Search for the cell housing the specified text and yield its [x, y] center coordinate. 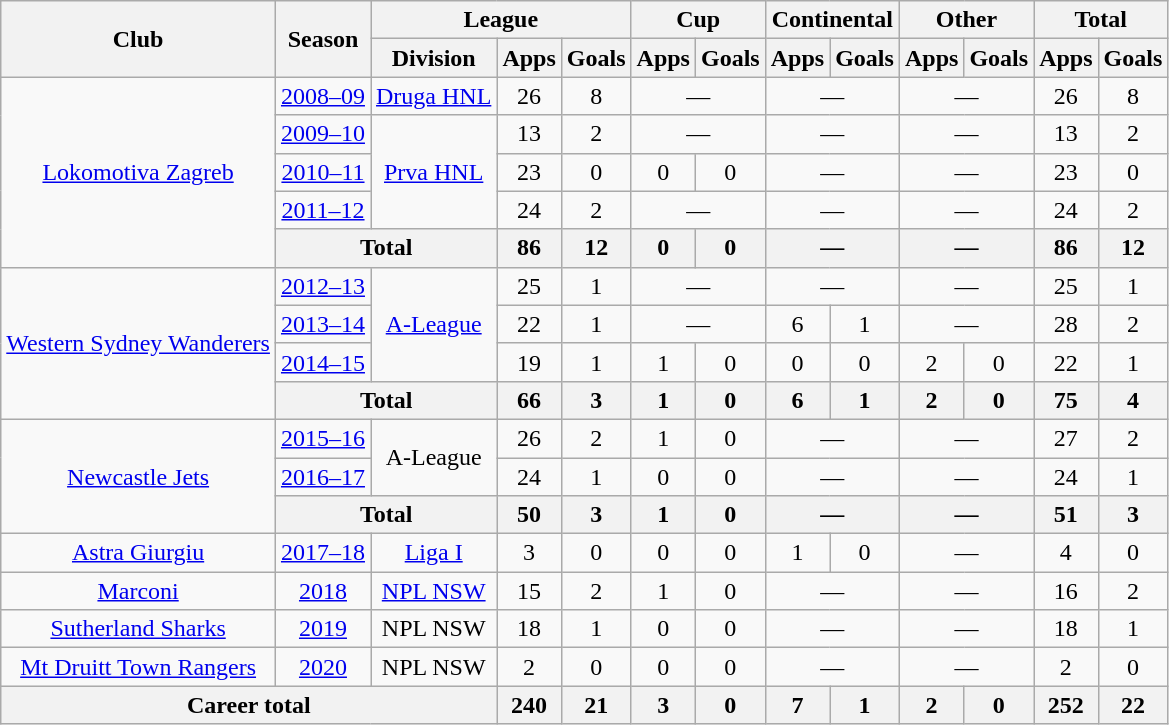
19 [529, 362]
League [500, 20]
75 [1066, 400]
Cup [698, 20]
21 [596, 705]
Western Sydney Wanderers [138, 343]
Sutherland Sharks [138, 629]
2010–11 [322, 172]
28 [1066, 324]
Marconi [138, 591]
Mt Druitt Town Rangers [138, 667]
Division [433, 58]
2017–18 [322, 553]
27 [1066, 438]
2008–09 [322, 96]
Other [966, 20]
2012–13 [322, 286]
2018 [322, 591]
Prva HNL [433, 172]
Career total [249, 705]
252 [1066, 705]
2019 [322, 629]
Continental [832, 20]
Season [322, 39]
Astra Giurgiu [138, 553]
2020 [322, 667]
Lokomotiva Zagreb [138, 172]
15 [529, 591]
2015–16 [322, 438]
2013–14 [322, 324]
Newcastle Jets [138, 476]
2009–10 [322, 134]
Druga HNL [433, 96]
2011–12 [322, 210]
Club [138, 39]
Liga I [433, 553]
16 [1066, 591]
240 [529, 705]
66 [529, 400]
50 [529, 515]
2014–15 [322, 362]
2016–17 [322, 477]
51 [1066, 515]
7 [797, 705]
